Scan for the cell matching the given text and deliver its [X, Y] coordinate at center. 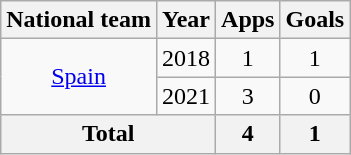
Year [186, 20]
Spain [79, 77]
Total [108, 134]
2021 [186, 96]
0 [315, 96]
3 [248, 96]
Apps [248, 20]
2018 [186, 58]
Goals [315, 20]
4 [248, 134]
National team [79, 20]
